Provide the (x, y) coordinate of the cell's center where the given text is located.  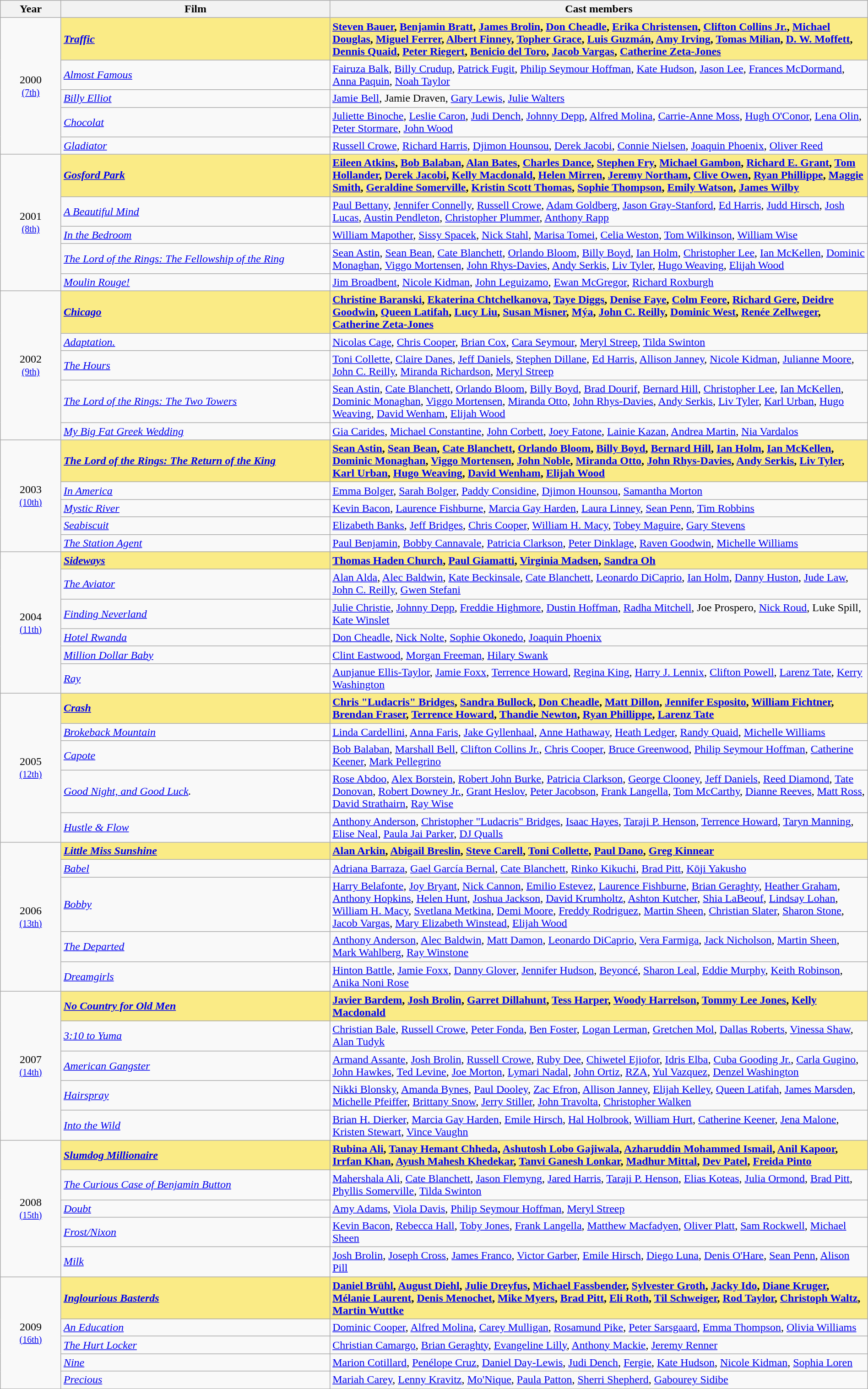
Moulin Rouge! (195, 282)
Nine (195, 1362)
Javier Bardem, Josh Brolin, Garret Dillahunt, Tess Harper, Woody Harrelson, Tommy Lee Jones, Kelly Macdonald (599, 1006)
Finding Neverland (195, 613)
3:10 to Yuma (195, 1036)
American Gangster (195, 1066)
Hairspray (195, 1095)
2001(8th) (31, 222)
Crash (195, 708)
Josh Brolin, Joseph Cross, James Franco, Victor Garber, Emile Hirsch, Diego Luna, Denis O'Hare, Sean Penn, Alison Pill (599, 1262)
2008(15th) (31, 1208)
Jamie Bell, Jamie Draven, Gary Lewis, Julie Walters (599, 98)
In the Bedroom (195, 235)
Emma Bolger, Sarah Bolger, Paddy Considine, Djimon Hounsou, Samantha Morton (599, 491)
Christian Bale, Russell Crowe, Peter Fonda, Ben Foster, Logan Lerman, Gretchen Mol, Dallas Roberts, Vinessa Shaw, Alan Tudyk (599, 1036)
Gia Carides, Michael Constantine, John Corbett, Joey Fatone, Lainie Kazan, Andrea Martin, Nia Vardalos (599, 431)
2009(16th) (31, 1333)
Nicolas Cage, Chris Cooper, Brian Cox, Cara Seymour, Meryl Streep, Tilda Swinton (599, 342)
Marion Cotillard, Penélope Cruz, Daniel Day-Lewis, Judi Dench, Fergie, Kate Hudson, Nicole Kidman, Sophia Loren (599, 1362)
Elizabeth Banks, Jeff Bridges, Chris Cooper, William H. Macy, Tobey Maguire, Gary Stevens (599, 526)
Chocolat (195, 122)
An Education (195, 1328)
2005(12th) (31, 767)
Anthony Anderson, Alec Baldwin, Matt Damon, Leonardo DiCaprio, Vera Farmiga, Jack Nicholson, Martin Sheen, Mark Wahlberg, Ray Winstone (599, 947)
Dreamgirls (195, 976)
Adaptation. (195, 342)
Jim Broadbent, Nicole Kidman, John Leguizamo, Ewan McGregor, Richard Roxburgh (599, 282)
Adriana Barraza, Gael García Bernal, Cate Blanchett, Rinko Kikuchi, Brad Pitt, Kōji Yakusho (599, 868)
My Big Fat Greek Wedding (195, 431)
Cast members (599, 9)
Clint Eastwood, Morgan Freeman, Hilary Swank (599, 655)
Bobby (195, 905)
Hustle & Flow (195, 828)
2000(7th) (31, 86)
2003(10th) (31, 496)
The Aviator (195, 584)
A Beautiful Mind (195, 212)
The Lord of the Rings: The Two Towers (195, 402)
Traffic (195, 39)
In America (195, 491)
The Departed (195, 947)
No Country for Old Men (195, 1006)
Milk (195, 1262)
The Curious Case of Benjamin Button (195, 1185)
Inglourious Basterds (195, 1298)
Fairuza Balk, Billy Crudup, Patrick Fugit, Philip Seymour Hoffman, Kate Hudson, Jason Lee, Frances McDormand, Anna Paquin, Noah Taylor (599, 75)
2004(11th) (31, 623)
Billy Elliot (195, 98)
Million Dollar Baby (195, 655)
2007(14th) (31, 1066)
The Hurt Locker (195, 1345)
Gosford Park (195, 175)
Paul Benjamin, Bobby Cannavale, Patricia Clarkson, Peter Dinklage, Raven Goodwin, Michelle Williams (599, 543)
The Lord of the Rings: The Fellowship of the Ring (195, 258)
Alan Arkin, Abigail Breslin, Steve Carell, Toni Collette, Paul Dano, Greg Kinnear (599, 851)
Ray (195, 678)
Thomas Haden Church, Paul Giamatti, Virginia Madsen, Sandra Oh (599, 560)
Brian H. Dierker, Marcia Gay Harden, Emile Hirsch, Hal Holbrook, William Hurt, Catherine Keener, Jena Malone, Kristen Stewart, Vince Vaughn (599, 1125)
Precious (195, 1380)
Dominic Cooper, Alfred Molina, Carey Mulligan, Rosamund Pike, Peter Sarsgaard, Emma Thompson, Olivia Williams (599, 1328)
Alan Alda, Alec Baldwin, Kate Beckinsale, Cate Blanchett, Leonardo DiCaprio, Ian Holm, Danny Huston, Jude Law, John C. Reilly, Gwen Stefani (599, 584)
Kevin Bacon, Laurence Fishburne, Marcia Gay Harden, Laura Linney, Sean Penn, Tim Robbins (599, 508)
Sideways (195, 560)
Gladiator (195, 146)
Kevin Bacon, Rebecca Hall, Toby Jones, Frank Langella, Matthew Macfadyen, Oliver Platt, Sam Rockwell, Michael Sheen (599, 1232)
The Lord of the Rings: The Return of the King (195, 461)
Christian Camargo, Brian Geraghty, Evangeline Lilly, Anthony Mackie, Jeremy Renner (599, 1345)
Film (195, 9)
Julie Christie, Johnny Depp, Freddie Highmore, Dustin Hoffman, Radha Mitchell, Joe Prospero, Nick Roud, Luke Spill, Kate Winslet (599, 613)
Almost Famous (195, 75)
2006(13th) (31, 917)
Bob Balaban, Marshall Bell, Clifton Collins Jr., Chris Cooper, Bruce Greenwood, Philip Seymour Hoffman, Catherine Keener, Mark Pellegrino (599, 755)
The Station Agent (195, 543)
Into the Wild (195, 1125)
Juliette Binoche, Leslie Caron, Judi Dench, Johnny Depp, Alfred Molina, Carrie-Anne Moss, Hugh O'Conor, Lena Olin, Peter Stormare, John Wood (599, 122)
Slumdog Millionaire (195, 1155)
Brokeback Mountain (195, 732)
Seabiscuit (195, 526)
Year (31, 9)
Doubt (195, 1208)
Little Miss Sunshine (195, 851)
Frost/Nixon (195, 1232)
Hotel Rwanda (195, 637)
Capote (195, 755)
Don Cheadle, Nick Nolte, Sophie Okonedo, Joaquin Phoenix (599, 637)
Russell Crowe, Richard Harris, Djimon Hounsou, Derek Jacobi, Connie Nielsen, Joaquin Phoenix, Oliver Reed (599, 146)
William Mapother, Sissy Spacek, Nick Stahl, Marisa Tomei, Celia Weston, Tom Wilkinson, William Wise (599, 235)
2002(9th) (31, 365)
Hinton Battle, Jamie Foxx, Danny Glover, Jennifer Hudson, Beyoncé, Sharon Leal, Eddie Murphy, Keith Robinson, Anika Noni Rose (599, 976)
Aunjanue Ellis-Taylor, Jamie Foxx, Terrence Howard, Regina King, Harry J. Lennix, Clifton Powell, Larenz Tate, Kerry Washington (599, 678)
Chicago (195, 312)
Linda Cardellini, Anna Faris, Jake Gyllenhaal, Anne Hathaway, Heath Ledger, Randy Quaid, Michelle Williams (599, 732)
Mariah Carey, Lenny Kravitz, Mo'Nique, Paula Patton, Sherri Shepherd, Gabourey Sidibe (599, 1380)
Mystic River (195, 508)
The Hours (195, 365)
Amy Adams, Viola Davis, Philip Seymour Hoffman, Meryl Streep (599, 1208)
Babel (195, 868)
Good Night, and Good Luck. (195, 792)
